Return the (X, Y) coordinate for the center point of the cell that contains the specified text.  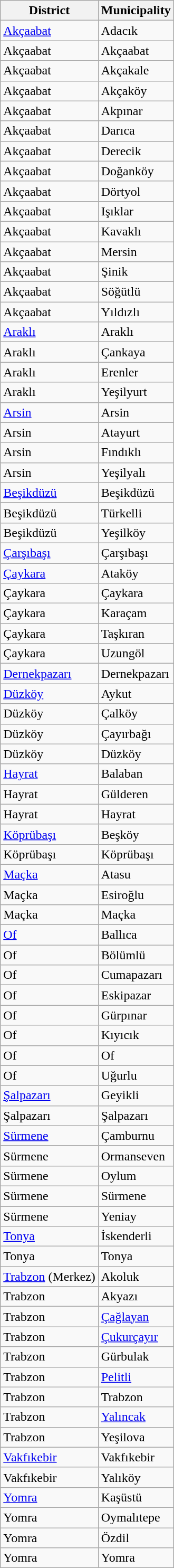
Ballıca (136, 935)
Pelitli (136, 1377)
Yeşilyalı (136, 473)
Atasu (136, 874)
Dörtyol (136, 191)
Çukurçayır (136, 1337)
Gülderen (136, 794)
Adacık (136, 31)
Yeşilköy (136, 533)
Karaçam (136, 613)
Balaban (136, 774)
Yalıncak (136, 1417)
Çayırbağı (136, 734)
Mersin (136, 252)
Işıklar (136, 211)
Beşköy (136, 834)
Kaşüstü (136, 1497)
Uzungöl (136, 654)
Akoluk (136, 1277)
Oylum (136, 1176)
Şinik (136, 272)
Çağlayan (136, 1317)
Ataköy (136, 573)
Yeşilova (136, 1437)
Çalköy (136, 714)
Söğütlü (136, 292)
Akçaköy (136, 91)
Kavaklı (136, 231)
Yıldızlı (136, 312)
Ormanseven (136, 1156)
Özdil (136, 1538)
Oymalıtepe (136, 1517)
Uğurlu (136, 1075)
Erenler (136, 372)
Fındıklı (136, 452)
Cumapazarı (136, 975)
Gürpınar (136, 1015)
Darıca (136, 131)
Aykut (136, 694)
Geyikli (136, 1095)
Bölümlü (136, 955)
Taşkıran (136, 634)
Yalıköy (136, 1477)
Esiroğlu (136, 895)
Atayurt (136, 432)
Çamburnu (136, 1136)
District (50, 11)
Akyazı (136, 1297)
Çankaya (136, 352)
Kıyıcık (136, 1035)
Yeşilyurt (136, 392)
Trabzon (Merkez) (50, 1277)
Municipality (136, 11)
Derecik (136, 151)
Akpınar (136, 111)
Akçakale (136, 71)
Gürbulak (136, 1357)
İskenderli (136, 1236)
Eskipazar (136, 995)
Doğanköy (136, 171)
Yeniay (136, 1216)
Türkelli (136, 513)
